Locate the cell with the specified text and output its (X, Y) center coordinate. 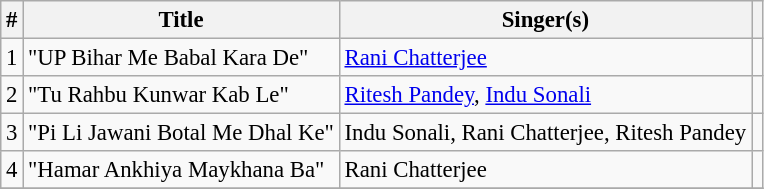
Title (181, 20)
4 (12, 170)
"Hamar Ankhiya Maykhana Ba" (181, 170)
Indu Sonali, Rani Chatterjee, Ritesh Pandey (545, 133)
Singer(s) (545, 20)
Ritesh Pandey, Indu Sonali (545, 95)
# (12, 20)
"Tu Rahbu Kunwar Kab Le" (181, 95)
1 (12, 58)
2 (12, 95)
3 (12, 133)
"Pi Li Jawani Botal Me Dhal Ke" (181, 133)
"UP Bihar Me Babal Kara De" (181, 58)
